For the text-containing cell, return its midpoint in (x, y) coordinate format. 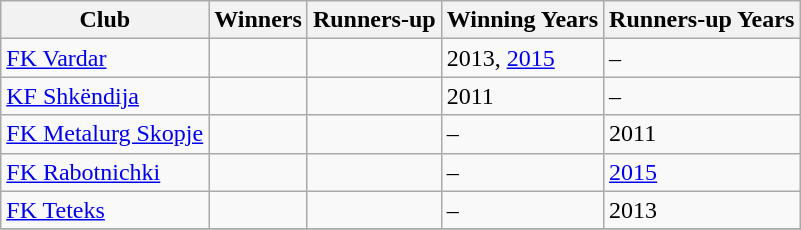
2013, 2015 (522, 58)
Winning Years (522, 20)
2013 (702, 210)
2015 (702, 172)
Runners-up Years (702, 20)
KF Shkëndija (105, 96)
Winners (258, 20)
Runners-up (374, 20)
FK Rabotnichki (105, 172)
FK Metalurg Skopje (105, 134)
FK Teteks (105, 210)
FK Vardar (105, 58)
Club (105, 20)
